From the cell containing the given text, extract its center point as (x, y) coordinate. 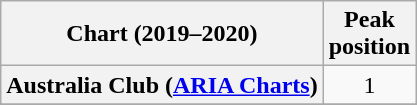
1 (369, 85)
Australia Club (ARIA Charts) (162, 85)
Peakposition (369, 34)
Chart (2019–2020) (162, 34)
